Detect which cell encompasses the target text, then output its (x, y) center coordinate. 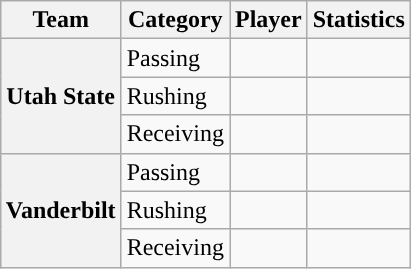
Vanderbilt (60, 210)
Team (60, 20)
Utah State (60, 96)
Category (175, 20)
Statistics (358, 20)
Player (269, 20)
